Return the [X, Y] coordinate for the center point of the cell that contains the specified text.  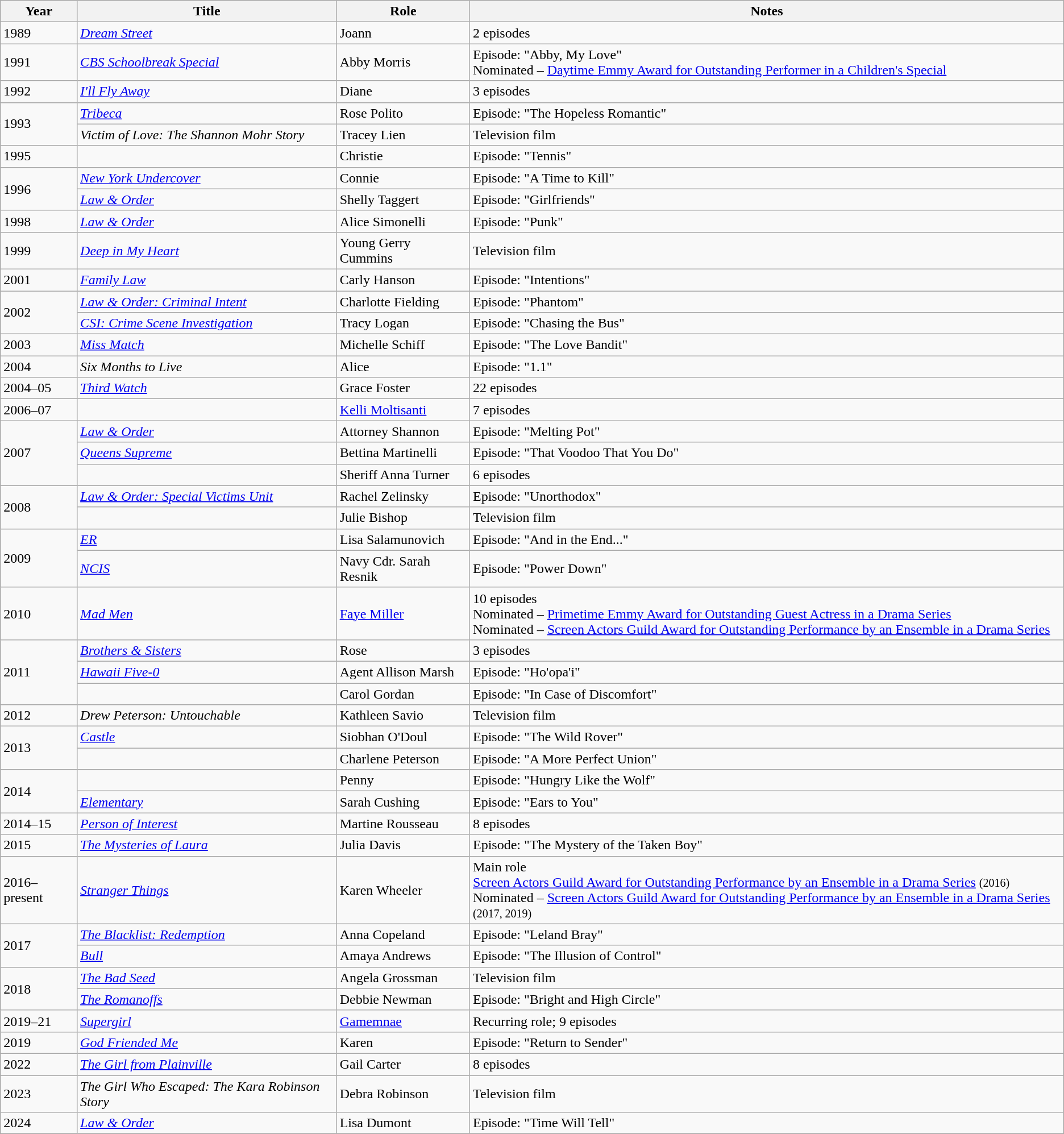
Rose [403, 650]
Episode: "Hungry Like the Wolf" [766, 780]
1991 [39, 63]
Miss Match [207, 345]
2019–21 [39, 1021]
Abby Morris [403, 63]
Bettina Martinelli [403, 453]
2014–15 [39, 824]
The Romanoffs [207, 999]
Episode: "Chasing the Bus" [766, 323]
NCIS [207, 568]
Role [403, 11]
Bull [207, 956]
Episode: "Intentions" [766, 280]
1992 [39, 92]
Six Months to Live [207, 367]
Julia Davis [403, 845]
The Bad Seed [207, 978]
Law & Order: Criminal Intent [207, 302]
1993 [39, 124]
Sarah Cushing [403, 802]
2007 [39, 453]
2001 [39, 280]
Title [207, 11]
Siobhan O'Doul [403, 737]
Person of Interest [207, 824]
Gail Carter [403, 1064]
2008 [39, 507]
Sheriff Anna Turner [403, 475]
Episode: "And in the End..." [766, 539]
Karen Wheeler [403, 890]
Rachel Zelinsky [403, 496]
Episode: "1.1" [766, 367]
Gamemnae [403, 1021]
Episode: "The Wild Rover" [766, 737]
Grace Foster [403, 388]
Julie Bishop [403, 518]
Diane [403, 92]
Episode: "The Hopeless Romantic" [766, 113]
2006–07 [39, 410]
2024 [39, 1123]
Debra Robinson [403, 1094]
I'll Fly Away [207, 92]
Episode: "The Illusion of Control" [766, 956]
2023 [39, 1094]
Angela Grossman [403, 978]
CSI: Crime Scene Investigation [207, 323]
Victim of Love: The Shannon Mohr Story [207, 135]
Episode: "That Voodoo That You Do" [766, 453]
Faye Miller [403, 613]
2002 [39, 313]
The Mysteries of Laura [207, 845]
Episode: "The Love Bandit" [766, 345]
7 episodes [766, 410]
Lisa Dumont [403, 1123]
The Blacklist: Redemption [207, 934]
2017 [39, 945]
Episode: "Unorthodox" [766, 496]
Charlotte Fielding [403, 302]
Episode: "Leland Bray" [766, 934]
Mad Men [207, 613]
Notes [766, 11]
2004 [39, 367]
Brothers & Sisters [207, 650]
Recurring role; 9 episodes [766, 1021]
New York Undercover [207, 178]
Lisa Salamunovich [403, 539]
6 episodes [766, 475]
Episode: "Punk" [766, 221]
2010 [39, 613]
Episode: "The Mystery of the Taken Boy" [766, 845]
2018 [39, 988]
Dream Street [207, 33]
Kathleen Savio [403, 716]
Episode: "Ho'opa'i" [766, 672]
Episode: "Girlfriends" [766, 200]
1998 [39, 221]
22 episodes [766, 388]
Debbie Newman [403, 999]
Episode: "Return to Sender" [766, 1042]
Tribeca [207, 113]
Alice [403, 367]
Third Watch [207, 388]
Drew Peterson: Untouchable [207, 716]
Episode: "Tennis" [766, 156]
Episode: "A More Perfect Union" [766, 759]
Elementary [207, 802]
The Girl Who Escaped: The Kara Robinson Story [207, 1094]
Episode: "A Time to Kill" [766, 178]
Kelli Moltisanti [403, 410]
Hawaii Five-0 [207, 672]
Joann [403, 33]
Episode: "Bright and High Circle" [766, 999]
2013 [39, 748]
1995 [39, 156]
2015 [39, 845]
Family Law [207, 280]
2014 [39, 791]
Young Gerry Cummins [403, 250]
Penny [403, 780]
Episode: "Time Will Tell" [766, 1123]
2011 [39, 672]
Supergirl [207, 1021]
Michelle Schiff [403, 345]
Shelly Taggert [403, 200]
Tracey Lien [403, 135]
Amaya Andrews [403, 956]
Episode: "Melting Pot" [766, 431]
Anna Copeland [403, 934]
Law & Order: Special Victims Unit [207, 496]
Tracy Logan [403, 323]
Episode: "Power Down" [766, 568]
Connie [403, 178]
1989 [39, 33]
Christie [403, 156]
CBS Schoolbreak Special [207, 63]
Alice Simonelli [403, 221]
Agent Allison Marsh [403, 672]
Deep in My Heart [207, 250]
Navy Cdr. Sarah Resnik [403, 568]
1999 [39, 250]
2012 [39, 716]
Year [39, 11]
God Friended Me [207, 1042]
Carol Gordan [403, 694]
2022 [39, 1064]
Episode: "Phantom" [766, 302]
Castle [207, 737]
2003 [39, 345]
1996 [39, 189]
Stranger Things [207, 890]
2019 [39, 1042]
2009 [39, 558]
2 episodes [766, 33]
The Girl from Plainville [207, 1064]
Episode: "Abby, My Love"Nominated – Daytime Emmy Award for Outstanding Performer in a Children's Special [766, 63]
Episode: "In Case of Discomfort" [766, 694]
Martine Rousseau [403, 824]
2004–05 [39, 388]
Karen [403, 1042]
Rose Polito [403, 113]
Charlene Peterson [403, 759]
ER [207, 539]
Queens Supreme [207, 453]
Episode: "Ears to You" [766, 802]
2016–present [39, 890]
Carly Hanson [403, 280]
Attorney Shannon [403, 431]
